Locate the cell with the specified text and output its [X, Y] center coordinate. 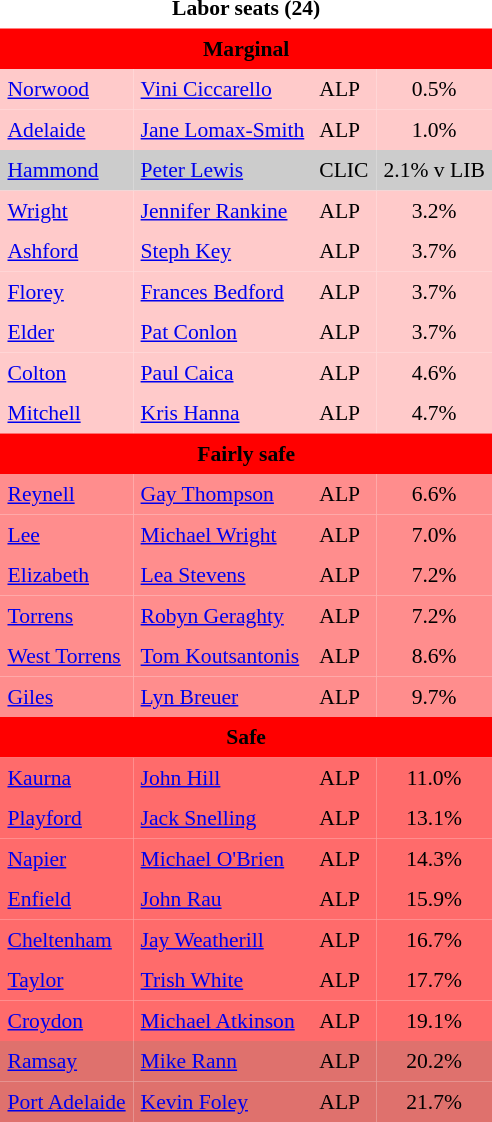
Jennifer Rankine [222, 210]
8.6% [434, 656]
Mike Rann [222, 1061]
Fairly safe [246, 453]
CLIC [344, 170]
West Torrens [66, 656]
21.7% [434, 1101]
0.5% [434, 89]
Lea Stevens [222, 575]
Adelaide [66, 129]
Ramsay [66, 1061]
4.7% [434, 413]
Elder [66, 332]
Taylor [66, 980]
2.1% v LIB [434, 170]
9.7% [434, 696]
Robyn Geraghty [222, 615]
Jack Snelling [222, 818]
John Hill [222, 777]
Kris Hanna [222, 413]
16.7% [434, 939]
Enfield [66, 899]
14.3% [434, 858]
Safe [246, 737]
Tom Koutsantonis [222, 656]
Frances Bedford [222, 291]
Napier [66, 858]
Norwood [66, 89]
Peter Lewis [222, 170]
20.2% [434, 1061]
Jay Weatherill [222, 939]
Jane Lomax-Smith [222, 129]
Steph Key [222, 251]
Kaurna [66, 777]
Elizabeth [66, 575]
3.2% [434, 210]
Port Adelaide [66, 1101]
Giles [66, 696]
Pat Conlon [222, 332]
Lee [66, 534]
Michael Wright [222, 534]
19.1% [434, 1020]
Gay Thompson [222, 494]
17.7% [434, 980]
Marginal [246, 48]
Colton [66, 372]
11.0% [434, 777]
4.6% [434, 372]
Lyn Breuer [222, 696]
John Rau [222, 899]
Mitchell [66, 413]
Reynell [66, 494]
Florey [66, 291]
Wright [66, 210]
Croydon [66, 1020]
Ashford [66, 251]
Michael Atkinson [222, 1020]
Kevin Foley [222, 1101]
Hammond [66, 170]
Vini Ciccarello [222, 89]
13.1% [434, 818]
Playford [66, 818]
Cheltenham [66, 939]
6.6% [434, 494]
7.0% [434, 534]
Torrens [66, 615]
1.0% [434, 129]
Paul Caica [222, 372]
Michael O'Brien [222, 858]
15.9% [434, 899]
Trish White [222, 980]
